Extract the [x, y] coordinate from the center of the cell holding the provided text.  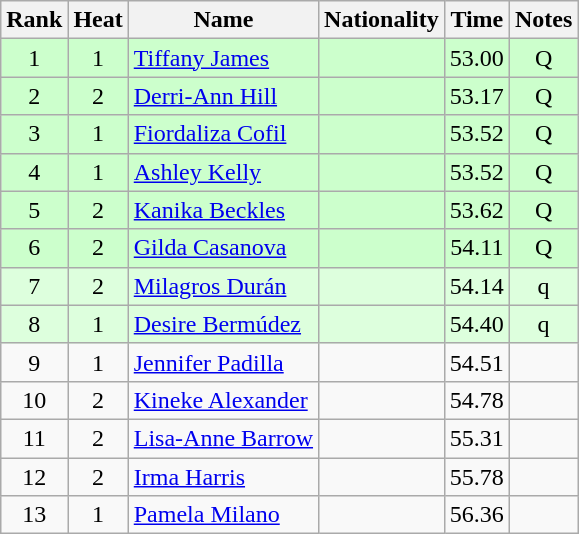
55.31 [476, 438]
4 [34, 172]
7 [34, 286]
Kineke Alexander [223, 400]
54.14 [476, 286]
Desire Bermúdez [223, 324]
Gilda Casanova [223, 248]
Jennifer Padilla [223, 362]
Pamela Milano [223, 515]
6 [34, 248]
54.40 [476, 324]
Rank [34, 20]
Time [476, 20]
10 [34, 400]
Nationality [382, 20]
56.36 [476, 515]
13 [34, 515]
11 [34, 438]
Irma Harris [223, 477]
Heat [98, 20]
Milagros Durán [223, 286]
Ashley Kelly [223, 172]
Kanika Beckles [223, 210]
8 [34, 324]
Name [223, 20]
54.78 [476, 400]
53.62 [476, 210]
12 [34, 477]
Notes [543, 20]
53.00 [476, 58]
55.78 [476, 477]
5 [34, 210]
53.17 [476, 96]
3 [34, 134]
54.51 [476, 362]
Lisa-Anne Barrow [223, 438]
9 [34, 362]
Fiordaliza Cofil [223, 134]
Derri-Ann Hill [223, 96]
54.11 [476, 248]
Tiffany James [223, 58]
